For the text-containing cell, return its midpoint in (X, Y) coordinate format. 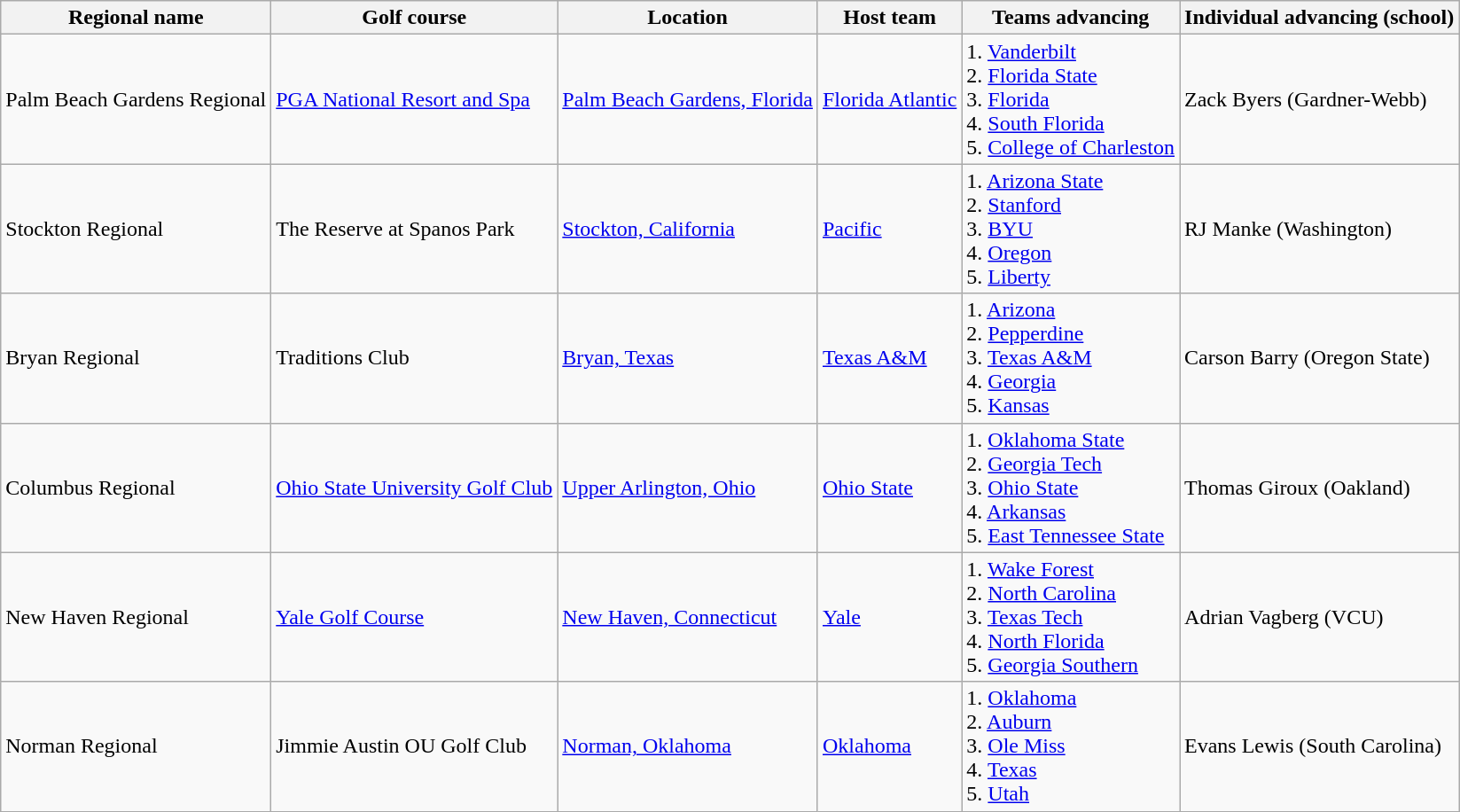
Traditions Club (415, 358)
Yale Golf Course (415, 617)
Pacific (889, 229)
Evans Lewis (South Carolina) (1319, 746)
Yale (889, 617)
Jimmie Austin OU Golf Club (415, 746)
Oklahoma (889, 746)
New Haven, Connecticut (688, 617)
1. Arizona2. Pepperdine3. Texas A&M4. Georgia5. Kansas (1071, 358)
Teams advancing (1071, 18)
Upper Arlington, Ohio (688, 488)
Regional name (137, 18)
PGA National Resort and Spa (415, 99)
1. Vanderbilt2. Florida State3. Florida4. South Florida5. College of Charleston (1071, 99)
1. Arizona State2. Stanford3. BYU4. Oregon5. Liberty (1071, 229)
Individual advancing (school) (1319, 18)
Palm Beach Gardens, Florida (688, 99)
1. Oklahoma State2. Georgia Tech3. Ohio State4. Arkansas5. East Tennessee State (1071, 488)
Thomas Giroux (Oakland) (1319, 488)
Bryan Regional (137, 358)
New Haven Regional (137, 617)
The Reserve at Spanos Park (415, 229)
Stockton Regional (137, 229)
Zack Byers (Gardner-Webb) (1319, 99)
Texas A&M (889, 358)
1. Wake Forest2. North Carolina3. Texas Tech4. North Florida5. Georgia Southern (1071, 617)
Stockton, California (688, 229)
Palm Beach Gardens Regional (137, 99)
Carson Barry (Oregon State) (1319, 358)
Golf course (415, 18)
Norman Regional (137, 746)
Ohio State University Golf Club (415, 488)
Host team (889, 18)
Ohio State (889, 488)
Florida Atlantic (889, 99)
1. Oklahoma2. Auburn3. Ole Miss4. Texas5. Utah (1071, 746)
Adrian Vagberg (VCU) (1319, 617)
Norman, Oklahoma (688, 746)
Columbus Regional (137, 488)
Location (688, 18)
RJ Manke (Washington) (1319, 229)
Bryan, Texas (688, 358)
